Output the [x, y] coordinate of the center of the cell containing the given text.  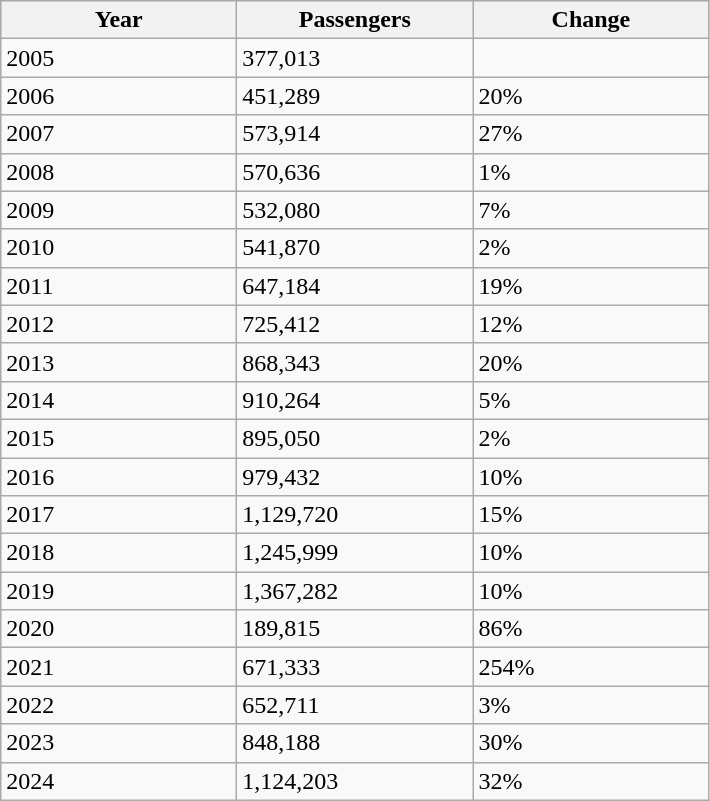
541,870 [355, 248]
1,367,282 [355, 591]
2012 [119, 324]
5% [591, 400]
1,129,720 [355, 515]
86% [591, 629]
Change [591, 20]
254% [591, 667]
2018 [119, 553]
570,636 [355, 172]
1% [591, 172]
19% [591, 286]
3% [591, 705]
725,412 [355, 324]
2010 [119, 248]
652,711 [355, 705]
895,050 [355, 438]
7% [591, 210]
Year [119, 20]
2020 [119, 629]
Passengers [355, 20]
2021 [119, 667]
12% [591, 324]
2024 [119, 781]
1,245,999 [355, 553]
30% [591, 743]
671,333 [355, 667]
2008 [119, 172]
2017 [119, 515]
868,343 [355, 362]
910,264 [355, 400]
647,184 [355, 286]
2013 [119, 362]
451,289 [355, 96]
532,080 [355, 210]
2014 [119, 400]
848,188 [355, 743]
189,815 [355, 629]
2006 [119, 96]
32% [591, 781]
2015 [119, 438]
2005 [119, 58]
2019 [119, 591]
2011 [119, 286]
979,432 [355, 477]
27% [591, 134]
573,914 [355, 134]
2022 [119, 705]
2009 [119, 210]
2016 [119, 477]
377,013 [355, 58]
15% [591, 515]
1,124,203 [355, 781]
2007 [119, 134]
2023 [119, 743]
